Pinpoint the cell where the given text exists, returning its (x, y) midpoint coordinate. 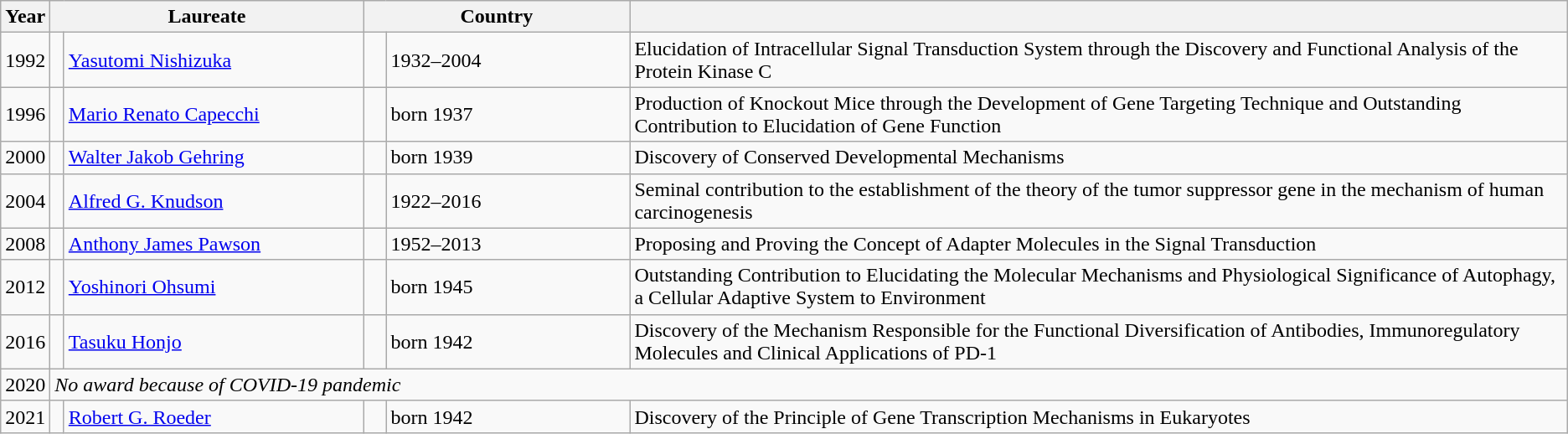
2000 (25, 158)
Alfred G. Knudson (214, 201)
born 1939 (508, 158)
born 1945 (508, 287)
1932–2004 (508, 60)
1952–2013 (508, 244)
Country (497, 17)
2008 (25, 244)
Anthony James Pawson (214, 244)
2021 (25, 416)
2012 (25, 287)
Year (25, 17)
born 1937 (508, 114)
Yasutomi Nishizuka (214, 60)
1996 (25, 114)
No award because of COVID-19 pandemic (809, 385)
Proposing and Proving the Concept of Adapter Molecules in the Signal Transduction (1099, 244)
Laureate (207, 17)
Elucidation of Intracellular Signal Transduction System through the Discovery and Functional Analysis of the Protein Kinase C (1099, 60)
2020 (25, 385)
Discovery of Conserved Developmental Mechanisms (1099, 158)
Discovery of the Mechanism Responsible for the Functional Diversification of Antibodies, Immunoregulatory Molecules and Clinical Applications of PD-1 (1099, 342)
Mario Renato Capecchi (214, 114)
2004 (25, 201)
2016 (25, 342)
Seminal contribution to the establishment of the theory of the tumor suppressor gene in the mechanism of human carcinogenesis (1099, 201)
1992 (25, 60)
1922–2016 (508, 201)
Yoshinori Ohsumi (214, 287)
Discovery of the Principle of Gene Transcription Mechanisms in Eukaryotes (1099, 416)
Tasuku Honjo (214, 342)
Production of Knockout Mice through the Development of Gene Targeting Technique and Outstanding Contribution to Elucidation of Gene Function (1099, 114)
Walter Jakob Gehring (214, 158)
Robert G. Roeder (214, 416)
